From the cell containing the given text, extract its center point as (X, Y) coordinate. 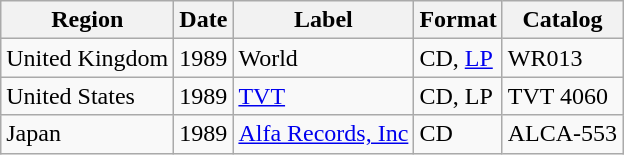
Catalog (562, 20)
TVT 4060 (562, 96)
Region (88, 20)
ALCA-553 (562, 134)
WR013 (562, 58)
United Kingdom (88, 58)
Japan (88, 134)
Date (204, 20)
Format (458, 20)
United States (88, 96)
Label (324, 20)
World (324, 58)
Alfa Records, Inc (324, 134)
CD (458, 134)
TVT (324, 96)
